Output the [X, Y] coordinate of the center of the cell containing the given text.  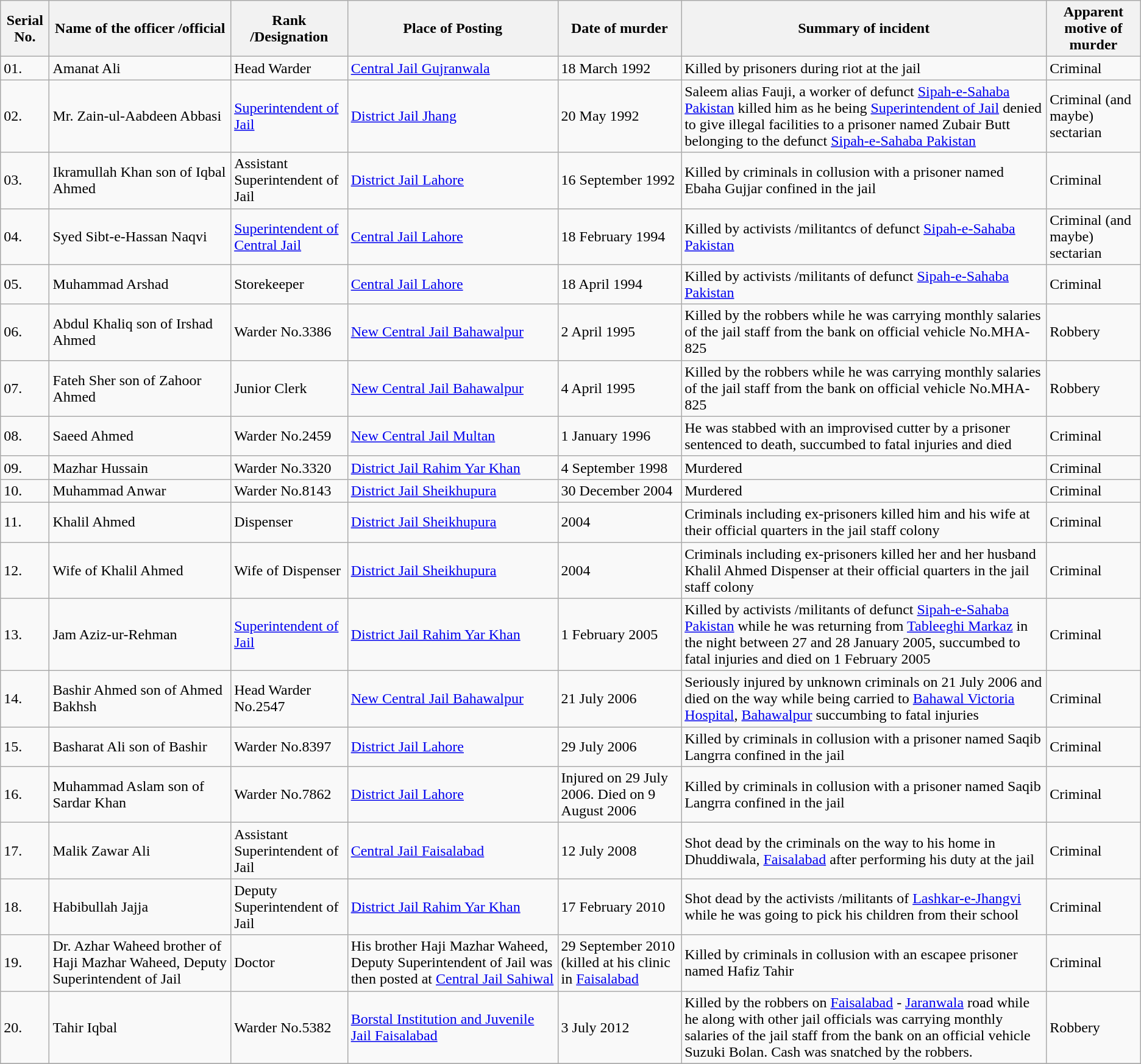
Muhammad Aslam son of Sardar Khan [140, 795]
Jam Aziz-ur-Rehman [140, 635]
10. [25, 491]
Name of the officer /official [140, 29]
Head Warder No.2547 [290, 699]
12. [25, 570]
07. [25, 388]
03. [25, 180]
Place of Posting [452, 29]
04. [25, 236]
Killed by criminals in collusion with a prisoner named Ebaha Gujjar confined in the jail [864, 180]
New Central Jail Multan [452, 436]
06. [25, 332]
Syed Sibt-e-Hassan Naqvi [140, 236]
Rank /Designation [290, 29]
Doctor [290, 963]
Dr. Azhar Waheed brother of Haji Mazhar Waheed, Deputy Superintendent of Jail [140, 963]
18. [25, 907]
His brother Haji Mazhar Waheed, Deputy Superintendent of Jail was then posted at Central Jail Sahiwal [452, 963]
Shot dead by the activists /militants of Lashkar-e-Jhangvi while he was going to pick his children from their school [864, 907]
Wife of Khalil Ahmed [140, 570]
Warder No.7862 [290, 795]
Warder No.8397 [290, 747]
Malik Zawar Ali [140, 851]
16 September 1992 [619, 180]
3 July 2012 [619, 1027]
1 January 1996 [619, 436]
Basharat Ali son of Bashir [140, 747]
29 July 2006 [619, 747]
Head Warder [290, 68]
Saeed Ahmed [140, 436]
Wife of Dispenser [290, 570]
Central Jail Gujranwala [452, 68]
District Jail Jhang [452, 116]
18 March 1992 [619, 68]
Serial No. [25, 29]
Killed by activists /militants of defunct Sipah-e-Sahaba Pakistan [864, 284]
Dispenser [290, 522]
19. [25, 963]
16. [25, 795]
Warder No.8143 [290, 491]
Khalil Ahmed [140, 522]
2 April 1995 [619, 332]
Shot dead by the criminals on the way to his home in Dhuddiwala, Faisalabad after performing his duty at the jail [864, 851]
Warder No.3320 [290, 467]
Date of murder [619, 29]
Habibullah Jajja [140, 907]
11. [25, 522]
09. [25, 467]
Injured on 29 July 2006. Died on 9 August 2006 [619, 795]
14. [25, 699]
Fateh Sher son of Zahoor Ahmed [140, 388]
Criminals including ex-prisoners killed her and her husband Khalil Ahmed Dispenser at their official quarters in the jail staff colony [864, 570]
Junior Clerk [290, 388]
Criminals including ex-prisoners killed him and his wife at their official quarters in the jail staff colony [864, 522]
Borstal Institution and Juvenile Jail Faisalabad [452, 1027]
Central Jail Faisalabad [452, 851]
4 April 1995 [619, 388]
17. [25, 851]
30 December 2004 [619, 491]
Mazhar Hussain [140, 467]
12 July 2008 [619, 851]
Killed by activists /militantcs of defunct Sipah-e-Sahaba Pakistan [864, 236]
08. [25, 436]
Storekeeper [290, 284]
Killed by prisoners during riot at the jail [864, 68]
Amanat Ali [140, 68]
Deputy Superintendent of Jail [290, 907]
1 February 2005 [619, 635]
13. [25, 635]
Warder No.2459 [290, 436]
01. [25, 68]
Abdul Khaliq son of Irshad Ahmed [140, 332]
He was stabbed with an improvised cutter by a prisoner sentenced to death, succumbed to fatal injuries and died [864, 436]
Mr. Zain-ul-Aabdeen Abbasi [140, 116]
15. [25, 747]
4 September 1998 [619, 467]
Warder No.5382 [290, 1027]
Summary of incident [864, 29]
Tahir Iqbal [140, 1027]
Killed by criminals in collusion with an escapee prisoner named Hafiz Tahir [864, 963]
17 February 2010 [619, 907]
Muhammad Arshad [140, 284]
18 February 1994 [619, 236]
Warder No.3386 [290, 332]
18 April 1994 [619, 284]
20. [25, 1027]
Bashir Ahmed son of Ahmed Bakhsh [140, 699]
02. [25, 116]
05. [25, 284]
Muhammad Anwar [140, 491]
Superintendent of Central Jail [290, 236]
29 September 2010 (killed at his clinic in Faisalabad [619, 963]
21 July 2006 [619, 699]
20 May 1992 [619, 116]
Apparent motive of murder [1093, 29]
Ikramullah Khan son of Iqbal Ahmed [140, 180]
